Output the (x, y) coordinate of the center of the cell containing the given text.  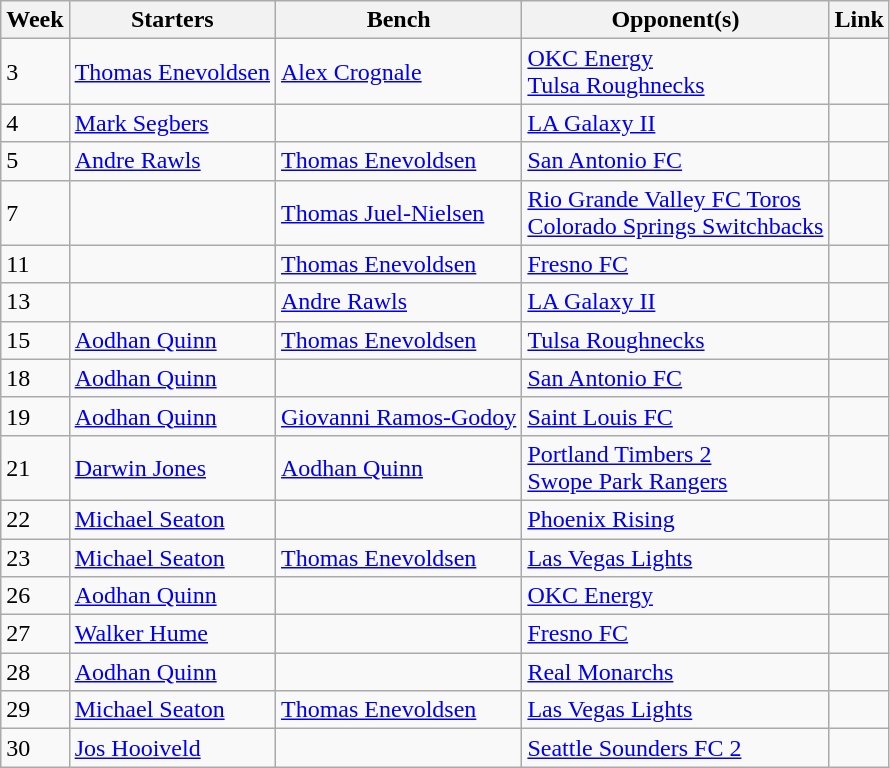
Thomas Juel-Nielsen (399, 212)
21 (35, 468)
3 (35, 72)
Darwin Jones (172, 468)
Jos Hooiveld (172, 748)
Tulsa Roughnecks (676, 340)
18 (35, 378)
Link (859, 20)
Portland Timbers 2Swope Park Rangers (676, 468)
Phoenix Rising (676, 519)
Opponent(s) (676, 20)
OKC Energy (676, 596)
Giovanni Ramos-Godoy (399, 416)
Seattle Sounders FC 2 (676, 748)
Bench (399, 20)
Mark Segbers (172, 123)
4 (35, 123)
Walker Hume (172, 634)
Starters (172, 20)
23 (35, 557)
5 (35, 161)
27 (35, 634)
30 (35, 748)
7 (35, 212)
11 (35, 264)
Real Monarchs (676, 672)
26 (35, 596)
28 (35, 672)
OKC EnergyTulsa Roughnecks (676, 72)
13 (35, 302)
29 (35, 710)
Rio Grande Valley FC TorosColorado Springs Switchbacks (676, 212)
19 (35, 416)
Saint Louis FC (676, 416)
Alex Crognale (399, 72)
15 (35, 340)
Week (35, 20)
22 (35, 519)
